Locate the cell with the specified text and output its (X, Y) center coordinate. 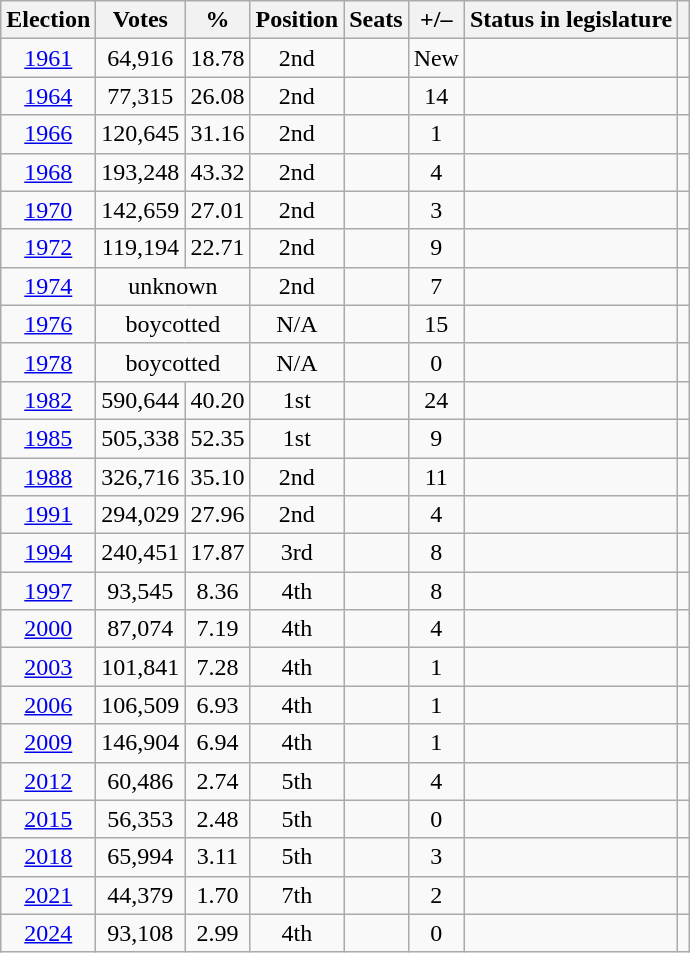
7th (297, 895)
1961 (48, 58)
% (218, 20)
Position (297, 20)
7 (436, 286)
3.11 (218, 857)
Votes (140, 20)
2021 (48, 895)
1966 (48, 134)
1985 (48, 438)
Status in legislature (570, 20)
14 (436, 96)
505,338 (140, 438)
New (436, 58)
27.01 (218, 210)
120,645 (140, 134)
52.35 (218, 438)
17.87 (218, 553)
+/– (436, 20)
1976 (48, 324)
326,716 (140, 477)
65,994 (140, 857)
193,248 (140, 172)
93,108 (140, 933)
2009 (48, 743)
2018 (48, 857)
27.96 (218, 515)
24 (436, 400)
240,451 (140, 553)
64,916 (140, 58)
590,644 (140, 400)
1970 (48, 210)
31.16 (218, 134)
unknown (173, 286)
1964 (48, 96)
1978 (48, 362)
40.20 (218, 400)
18.78 (218, 58)
146,904 (140, 743)
44,379 (140, 895)
93,545 (140, 591)
Election (48, 20)
294,029 (140, 515)
35.10 (218, 477)
142,659 (140, 210)
15 (436, 324)
Seats (376, 20)
106,509 (140, 705)
2000 (48, 629)
7.19 (218, 629)
1997 (48, 591)
43.32 (218, 172)
2015 (48, 819)
2.74 (218, 781)
119,194 (140, 248)
1994 (48, 553)
2012 (48, 781)
101,841 (140, 667)
3rd (297, 553)
1972 (48, 248)
1982 (48, 400)
60,486 (140, 781)
1.70 (218, 895)
1991 (48, 515)
2003 (48, 667)
2 (436, 895)
6.94 (218, 743)
2024 (48, 933)
2.48 (218, 819)
2006 (48, 705)
8.36 (218, 591)
1974 (48, 286)
1968 (48, 172)
6.93 (218, 705)
2.99 (218, 933)
1988 (48, 477)
77,315 (140, 96)
7.28 (218, 667)
56,353 (140, 819)
26.08 (218, 96)
87,074 (140, 629)
11 (436, 477)
22.71 (218, 248)
